Extract the [x, y] coordinate from the center of the cell holding the provided text.  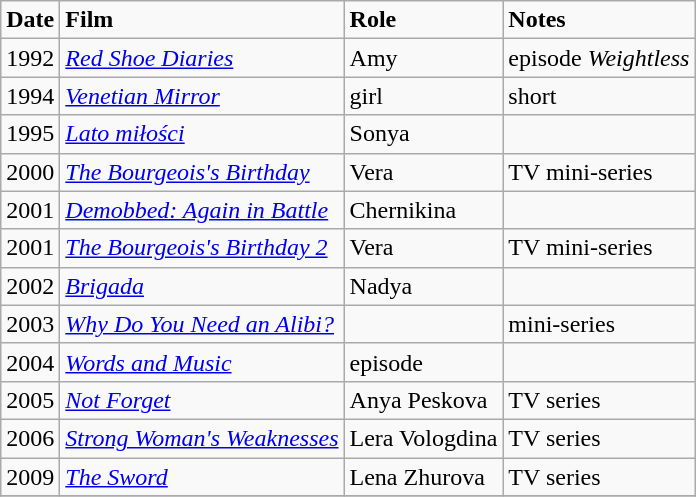
Not Forget [202, 400]
1995 [30, 134]
2000 [30, 172]
2009 [30, 477]
The Sword [202, 477]
The Bourgeois's Birthday 2 [202, 248]
2004 [30, 362]
1992 [30, 58]
Lera Vologdina [424, 438]
Sonya [424, 134]
2002 [30, 286]
Nadya [424, 286]
Demobbed: Again in Battle [202, 210]
Notes [599, 20]
Strong Woman's Weaknesses [202, 438]
2006 [30, 438]
Why Do You Need an Alibi? [202, 324]
Chernikina [424, 210]
1994 [30, 96]
2003 [30, 324]
The Bourgeois's Birthday [202, 172]
Amy [424, 58]
Date [30, 20]
Lena Zhurova [424, 477]
Words and Music [202, 362]
2005 [30, 400]
girl [424, 96]
Anya Peskova [424, 400]
episode Weightless [599, 58]
Film [202, 20]
Lato miłości [202, 134]
Venetian Mirror [202, 96]
episode [424, 362]
Red Shoe Diaries [202, 58]
mini-series [599, 324]
short [599, 96]
Role [424, 20]
Brigada [202, 286]
